Output the (x, y) coordinate of the center of the cell containing the given text.  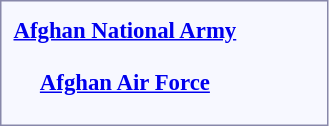
Afghan National Army (125, 30)
Afghan Air Force (125, 82)
